For the text-containing cell, return its midpoint in [X, Y] coordinate format. 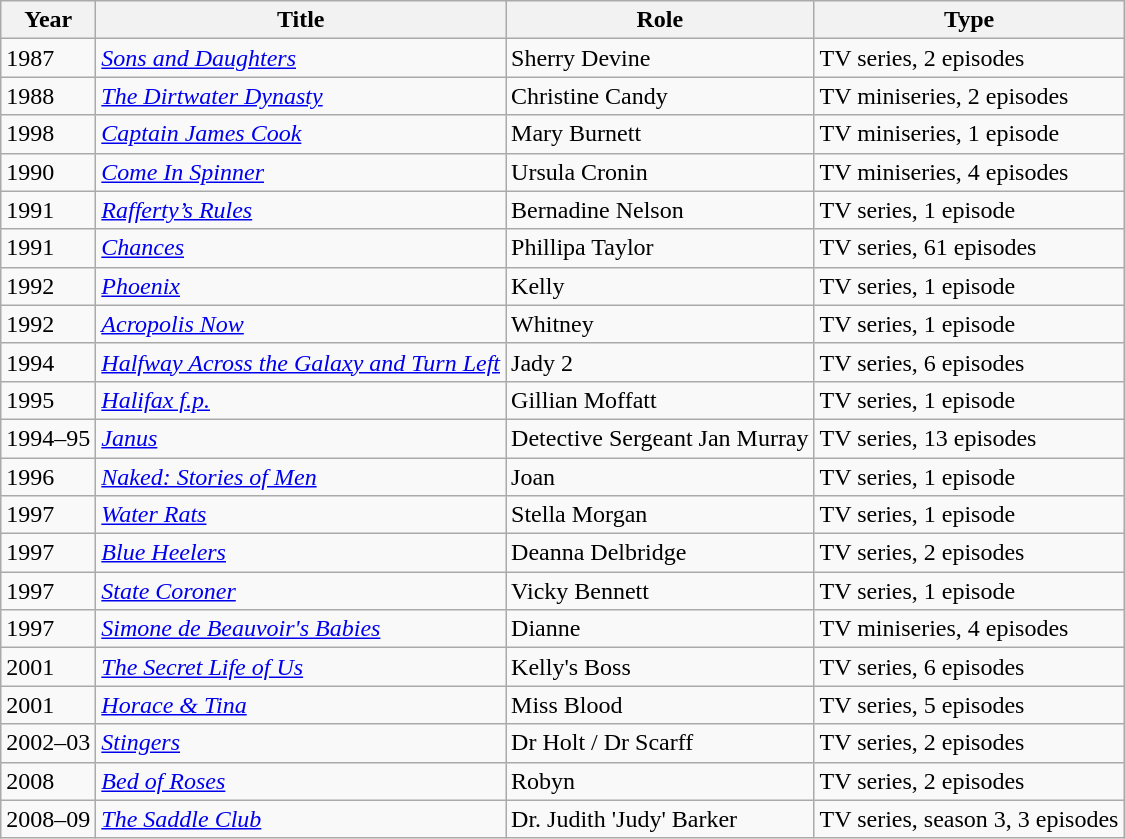
Robyn [660, 781]
Phillipa Taylor [660, 248]
Halfway Across the Galaxy and Turn Left [301, 362]
TV series, season 3, 3 episodes [969, 819]
Vicky Bennett [660, 591]
1998 [48, 134]
1988 [48, 96]
Bernadine Nelson [660, 210]
Miss Blood [660, 705]
Whitney [660, 324]
Dr. Judith 'Judy' Barker [660, 819]
Sherry Devine [660, 58]
The Secret Life of Us [301, 667]
Captain James Cook [301, 134]
1994 [48, 362]
Jady 2 [660, 362]
Blue Heelers [301, 553]
Bed of Roses [301, 781]
Kelly [660, 286]
Mary Burnett [660, 134]
Christine Candy [660, 96]
Title [301, 20]
Naked: Stories of Men [301, 477]
1994–95 [48, 438]
Simone de Beauvoir's Babies [301, 629]
Dianne [660, 629]
Come In Spinner [301, 172]
The Saddle Club [301, 819]
Horace & Tina [301, 705]
Type [969, 20]
Dr Holt / Dr Scarff [660, 743]
Janus [301, 438]
Sons and Daughters [301, 58]
TV series, 13 episodes [969, 438]
TV series, 5 episodes [969, 705]
2008 [48, 781]
TV miniseries, 1 episode [969, 134]
TV series, 61 episodes [969, 248]
Water Rats [301, 515]
Acropolis Now [301, 324]
The Dirtwater Dynasty [301, 96]
Stingers [301, 743]
Detective Sergeant Jan Murray [660, 438]
Phoenix [301, 286]
Role [660, 20]
Deanna Delbridge [660, 553]
2002–03 [48, 743]
Gillian Moffatt [660, 400]
1987 [48, 58]
State Coroner [301, 591]
Ursula Cronin [660, 172]
Year [48, 20]
Stella Morgan [660, 515]
Joan [660, 477]
Kelly's Boss [660, 667]
Chances [301, 248]
2008–09 [48, 819]
1990 [48, 172]
TV miniseries, 2 episodes [969, 96]
1995 [48, 400]
Rafferty’s Rules [301, 210]
Halifax f.p. [301, 400]
1996 [48, 477]
